Pinpoint the cell where the given text exists, returning its [x, y] midpoint coordinate. 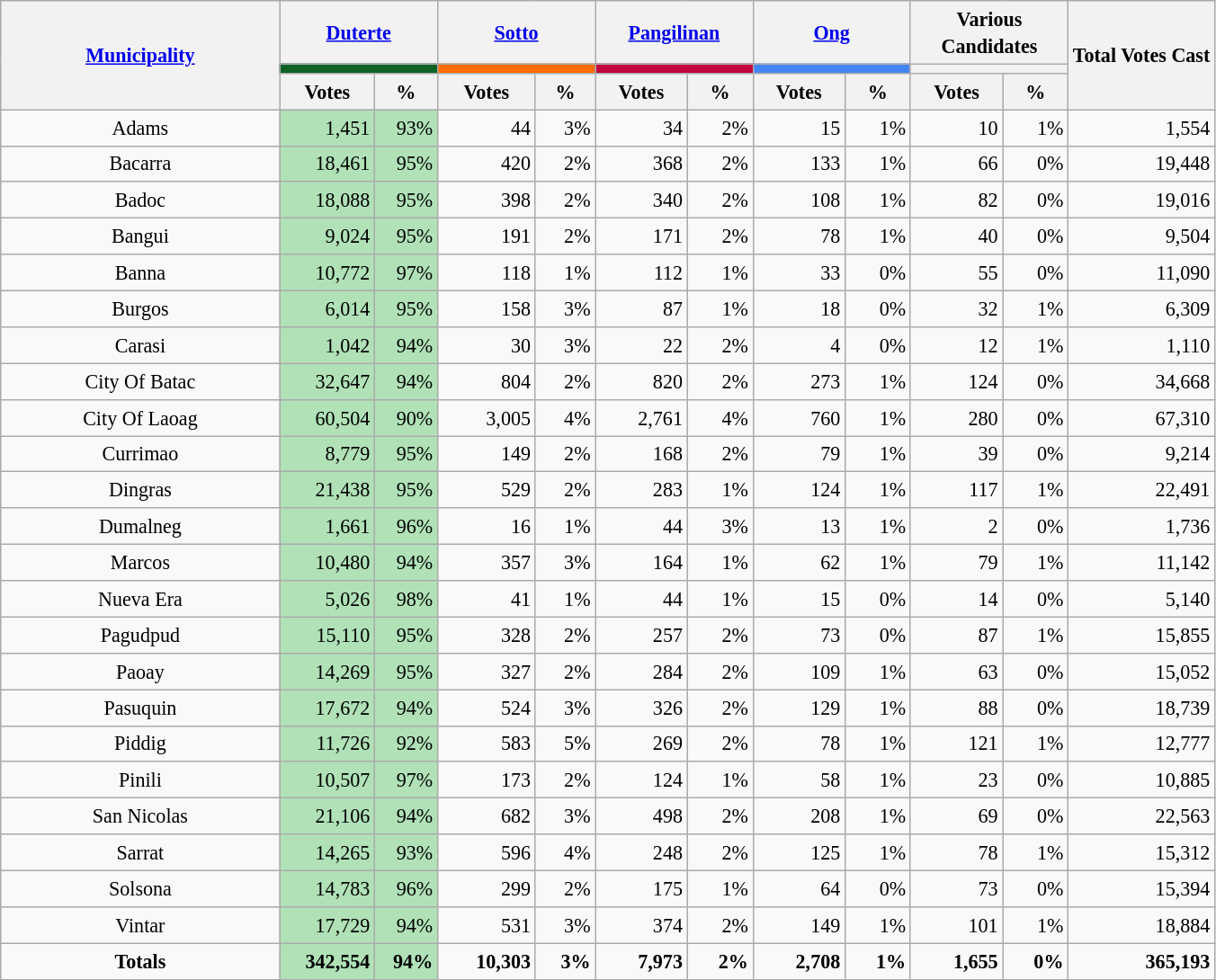
13 [799, 526]
Sotto [516, 31]
32,647 [327, 381]
Ong [831, 31]
133 [799, 164]
62 [799, 562]
112 [641, 272]
12,777 [1142, 744]
Currimao [140, 453]
273 [799, 381]
524 [486, 707]
Marcos [140, 562]
596 [486, 852]
11,726 [327, 744]
12 [956, 344]
30 [486, 344]
10,303 [486, 961]
Pasuquin [140, 707]
357 [486, 562]
191 [486, 236]
10 [956, 127]
327 [486, 671]
34 [641, 127]
Various Candidates [989, 31]
Vintar [140, 924]
14,269 [327, 671]
7,973 [641, 961]
39 [956, 453]
San Nicolas [140, 815]
1,042 [327, 344]
19,448 [1142, 164]
117 [956, 490]
129 [799, 707]
11,142 [1142, 562]
14,265 [327, 852]
1,736 [1142, 526]
2,708 [799, 961]
257 [641, 635]
32 [956, 308]
Sarrat [140, 852]
1,661 [327, 526]
21,106 [327, 815]
326 [641, 707]
1,554 [1142, 127]
340 [641, 200]
58 [799, 780]
11,090 [1142, 272]
328 [486, 635]
17,729 [327, 924]
67,310 [1142, 417]
374 [641, 924]
109 [799, 671]
1,451 [327, 127]
108 [799, 200]
164 [641, 562]
125 [799, 852]
10,480 [327, 562]
90% [406, 417]
18,739 [1142, 707]
10,772 [327, 272]
55 [956, 272]
Dingras [140, 490]
64 [799, 888]
6,014 [327, 308]
1,655 [956, 961]
15,312 [1142, 852]
Municipality [140, 54]
Carasi [140, 344]
22,491 [1142, 490]
171 [641, 236]
15,394 [1142, 888]
Total Votes Cast [1142, 54]
820 [641, 381]
121 [956, 744]
173 [486, 780]
City Of Laoag [140, 417]
14 [956, 598]
34,668 [1142, 381]
City Of Batac [140, 381]
Banna [140, 272]
9,504 [1142, 236]
498 [641, 815]
Bacarra [140, 164]
804 [486, 381]
63 [956, 671]
16 [486, 526]
583 [486, 744]
101 [956, 924]
4 [799, 344]
208 [799, 815]
40 [956, 236]
Pinili [140, 780]
Adams [140, 127]
5,026 [327, 598]
168 [641, 453]
Badoc [140, 200]
18 [799, 308]
33 [799, 272]
21,438 [327, 490]
92% [406, 744]
299 [486, 888]
18,461 [327, 164]
Duterte [358, 31]
98% [406, 598]
10,507 [327, 780]
Paoay [140, 671]
158 [486, 308]
531 [486, 924]
529 [486, 490]
269 [641, 744]
8,779 [327, 453]
398 [486, 200]
60,504 [327, 417]
365,193 [1142, 961]
283 [641, 490]
5,140 [1142, 598]
Burgos [140, 308]
248 [641, 852]
19,016 [1142, 200]
342,554 [327, 961]
118 [486, 272]
3,005 [486, 417]
284 [641, 671]
15,855 [1142, 635]
41 [486, 598]
6,309 [1142, 308]
9,214 [1142, 453]
Nueva Era [140, 598]
69 [956, 815]
22,563 [1142, 815]
760 [799, 417]
9,024 [327, 236]
82 [956, 200]
420 [486, 164]
2 [956, 526]
15,052 [1142, 671]
5% [565, 744]
Solsona [140, 888]
2,761 [641, 417]
88 [956, 707]
Totals [140, 961]
10,885 [1142, 780]
22 [641, 344]
1,110 [1142, 344]
Pagudpud [140, 635]
Bangui [140, 236]
Dumalneg [140, 526]
66 [956, 164]
368 [641, 164]
17,672 [327, 707]
280 [956, 417]
Piddig [140, 744]
18,884 [1142, 924]
15,110 [327, 635]
18,088 [327, 200]
14,783 [327, 888]
23 [956, 780]
682 [486, 815]
Pangilinan [675, 31]
175 [641, 888]
